Scan for the cell matching the given text and deliver its (x, y) coordinate at center. 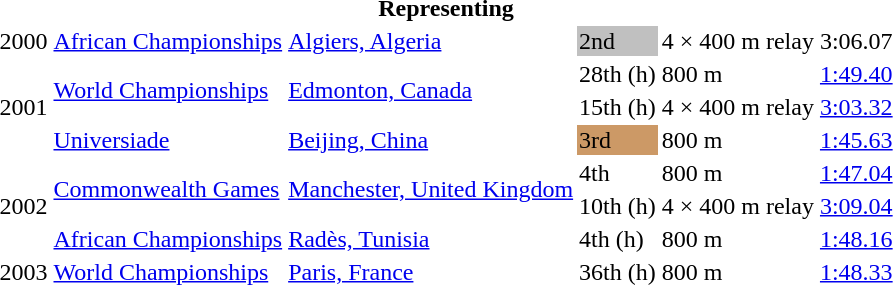
Manchester, United Kingdom (431, 190)
28th (h) (618, 74)
4th (618, 173)
Beijing, China (431, 140)
4th (h) (618, 239)
15th (h) (618, 107)
2nd (618, 41)
10th (h) (618, 206)
Edmonton, Canada (431, 90)
Universiade (168, 140)
Radès, Tunisia (431, 239)
3rd (618, 140)
Commonwealth Games (168, 190)
Algiers, Algeria (431, 41)
World Championships (168, 90)
